Pinpoint the cell where the given text exists, returning its [X, Y] midpoint coordinate. 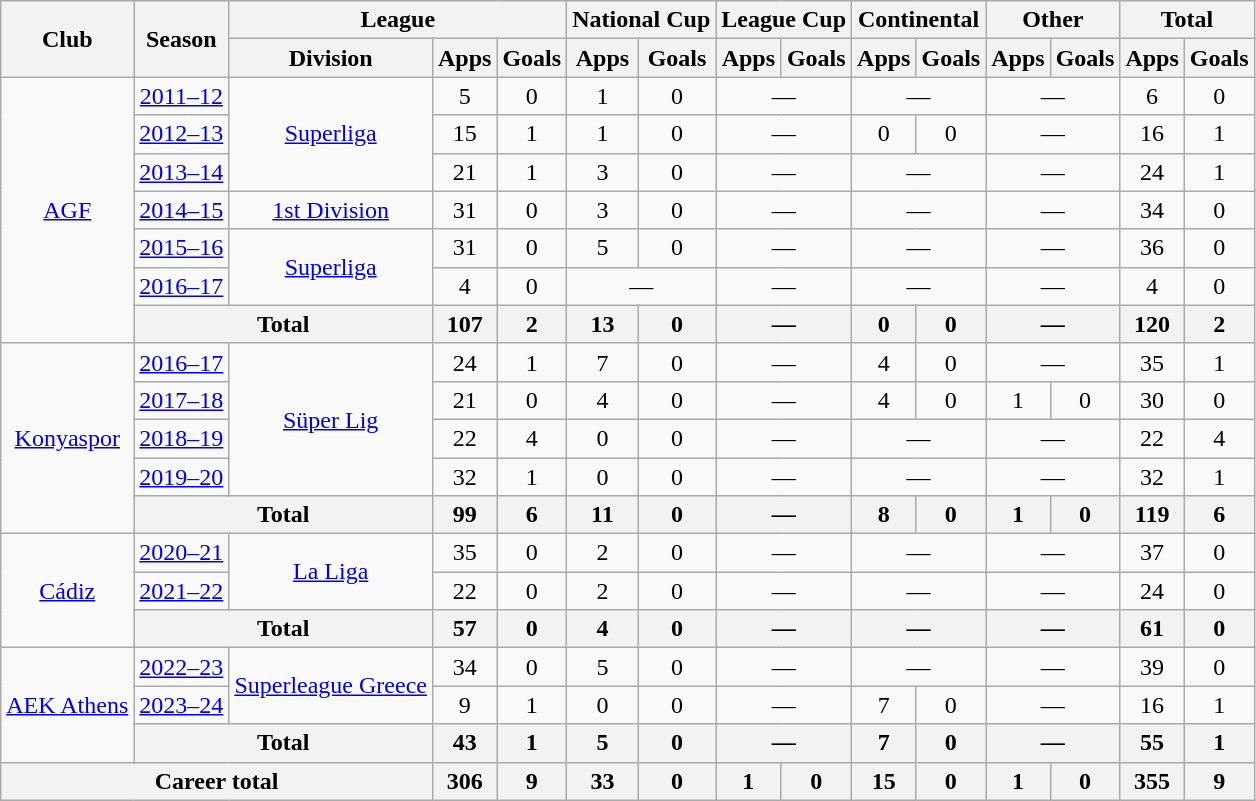
2014–15 [182, 210]
La Liga [331, 572]
Other [1053, 20]
2012–13 [182, 134]
8 [884, 515]
2019–20 [182, 477]
Division [331, 58]
107 [464, 324]
30 [1152, 400]
AGF [68, 210]
2023–24 [182, 705]
2022–23 [182, 667]
Cádiz [68, 591]
55 [1152, 743]
Superleague Greece [331, 686]
League [398, 20]
2020–21 [182, 553]
119 [1152, 515]
1st Division [331, 210]
57 [464, 629]
Konyaspor [68, 438]
99 [464, 515]
33 [603, 781]
13 [603, 324]
43 [464, 743]
2013–14 [182, 172]
2017–18 [182, 400]
Season [182, 39]
36 [1152, 248]
37 [1152, 553]
39 [1152, 667]
306 [464, 781]
League Cup [784, 20]
2015–16 [182, 248]
61 [1152, 629]
Career total [217, 781]
2018–19 [182, 438]
355 [1152, 781]
11 [603, 515]
2011–12 [182, 96]
2021–22 [182, 591]
AEK Athens [68, 705]
Süper Lig [331, 419]
Club [68, 39]
National Cup [642, 20]
120 [1152, 324]
Continental [919, 20]
